From the cell containing the given text, extract its center point as [X, Y] coordinate. 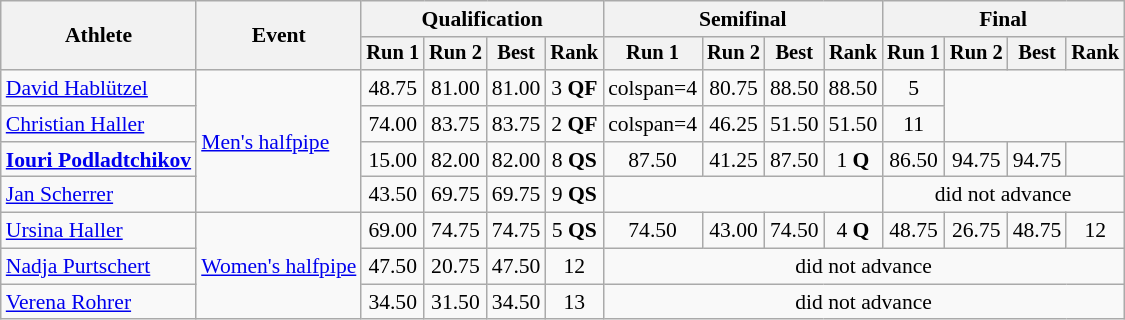
20.75 [456, 267]
13 [574, 302]
31.50 [456, 302]
5 QS [574, 231]
Semifinal [742, 19]
80.75 [734, 88]
Iouri Podladtchikov [98, 160]
74.00 [392, 124]
3 QF [574, 88]
Women's halfpipe [278, 266]
15.00 [392, 160]
Jan Scherrer [98, 195]
5 [914, 88]
Christian Haller [98, 124]
Men's halfpipe [278, 141]
Nadja Purtschert [98, 267]
9 QS [574, 195]
2 QF [574, 124]
Final [1003, 19]
41.25 [734, 160]
David Hablützel [98, 88]
Qualification [482, 19]
43.00 [734, 231]
43.50 [392, 195]
8 QS [574, 160]
Event [278, 36]
1 Q [854, 160]
4 Q [854, 231]
86.50 [914, 160]
Athlete [98, 36]
11 [914, 124]
69.00 [392, 231]
Ursina Haller [98, 231]
26.75 [976, 231]
Verena Rohrer [98, 302]
46.25 [734, 124]
